Capture the cell that displays the provided text and extract its (X, Y) central coordinate. 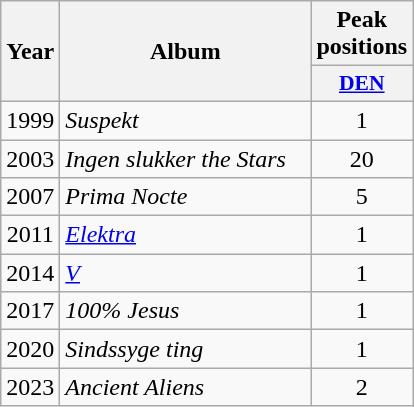
2017 (30, 311)
Album (186, 52)
Year (30, 52)
1999 (30, 120)
Ingen slukker the Stars (186, 159)
Elektra (186, 235)
20 (362, 159)
2023 (30, 387)
Prima Nocte (186, 197)
5 (362, 197)
100% Jesus (186, 311)
2007 (30, 197)
2 (362, 387)
2011 (30, 235)
Sindssyge ting (186, 349)
2014 (30, 273)
2020 (30, 349)
2003 (30, 159)
Peak positions (362, 34)
Ancient Aliens (186, 387)
Suspekt (186, 120)
DEN (362, 84)
V (186, 273)
